Search for the cell housing the specified text and yield its [x, y] center coordinate. 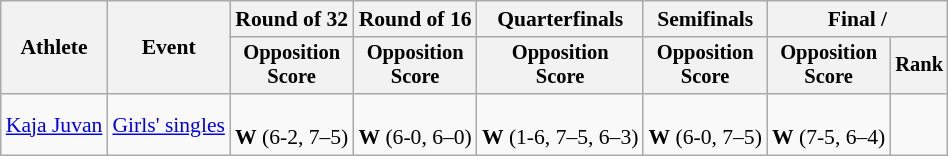
W (6-2, 7–5) [292, 124]
Final / [858, 19]
Girls' singles [168, 124]
Event [168, 48]
W (6-0, 6–0) [414, 124]
Athlete [54, 48]
Round of 32 [292, 19]
W (6-0, 7–5) [704, 124]
Round of 16 [414, 19]
W (1-6, 7–5, 6–3) [560, 124]
Quarterfinals [560, 19]
Kaja Juvan [54, 124]
W (7-5, 6–4) [828, 124]
Rank [919, 66]
Semifinals [704, 19]
